Return the [X, Y] coordinate for the center point of the cell that contains the specified text.  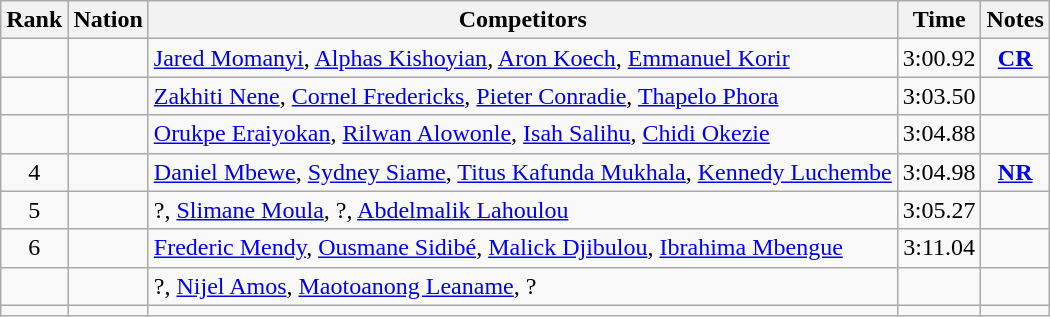
5 [34, 210]
?, Nijel Amos, Maotoanong Leaname, ? [522, 286]
Time [939, 20]
6 [34, 248]
4 [34, 172]
Rank [34, 20]
Orukpe Eraiyokan, Rilwan Alowonle, Isah Salihu, Chidi Okezie [522, 134]
Nation [108, 20]
3:00.92 [939, 58]
3:11.04 [939, 248]
3:04.98 [939, 172]
Notes [1015, 20]
NR [1015, 172]
CR [1015, 58]
Daniel Mbewe, Sydney Siame, Titus Kafunda Mukhala, Kennedy Luchembe [522, 172]
3:03.50 [939, 96]
Jared Momanyi, Alphas Kishoyian, Aron Koech, Emmanuel Korir [522, 58]
3:04.88 [939, 134]
Competitors [522, 20]
?, Slimane Moula, ?, Abdelmalik Lahoulou [522, 210]
3:05.27 [939, 210]
Zakhiti Nene, Cornel Fredericks, Pieter Conradie, Thapelo Phora [522, 96]
Frederic Mendy, Ousmane Sidibé, Malick Djibulou, Ibrahima Mbengue [522, 248]
